Pinpoint the cell where the given text exists, returning its (X, Y) midpoint coordinate. 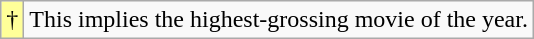
† (12, 20)
This implies the highest-grossing movie of the year. (279, 20)
